Search for the cell housing the specified text and yield its [x, y] center coordinate. 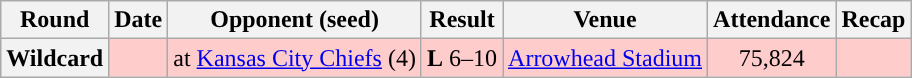
Venue [606, 20]
Wildcard [55, 58]
L 6–10 [462, 58]
Opponent (seed) [295, 20]
75,824 [772, 58]
at Kansas City Chiefs (4) [295, 58]
Result [462, 20]
Date [138, 20]
Arrowhead Stadium [606, 58]
Attendance [772, 20]
Recap [874, 20]
Round [55, 20]
